Provide the (X, Y) coordinate of the cell's center where the given text is located.  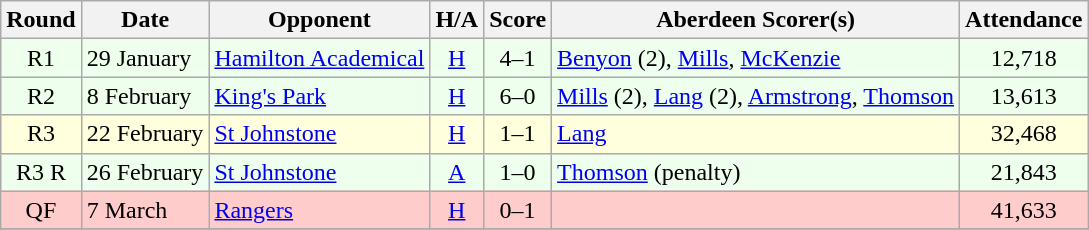
6–0 (518, 96)
Lang (756, 134)
32,468 (1024, 134)
1–1 (518, 134)
Opponent (320, 20)
R3 R (41, 172)
R2 (41, 96)
A (457, 172)
King's Park (320, 96)
R3 (41, 134)
Benyon (2), Mills, McKenzie (756, 58)
4–1 (518, 58)
Mills (2), Lang (2), Armstrong, Thomson (756, 96)
Date (145, 20)
22 February (145, 134)
Hamilton Academical (320, 58)
Round (41, 20)
Aberdeen Scorer(s) (756, 20)
12,718 (1024, 58)
21,843 (1024, 172)
Thomson (penalty) (756, 172)
1–0 (518, 172)
QF (41, 210)
29 January (145, 58)
0–1 (518, 210)
R1 (41, 58)
41,633 (1024, 210)
Attendance (1024, 20)
8 February (145, 96)
7 March (145, 210)
Rangers (320, 210)
26 February (145, 172)
13,613 (1024, 96)
Score (518, 20)
H/A (457, 20)
